Pinpoint the cell where the given text exists, returning its (X, Y) midpoint coordinate. 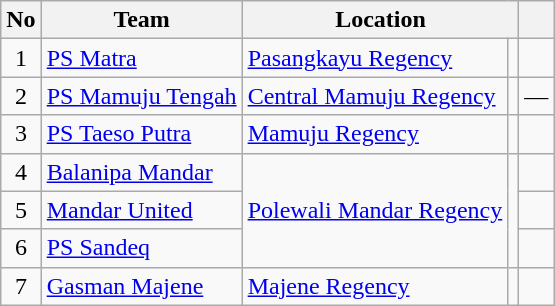
Team (142, 20)
Gasman Majene (142, 286)
3 (21, 134)
1 (21, 58)
6 (21, 248)
PS Matra (142, 58)
4 (21, 172)
Balanipa Mandar (142, 172)
— (536, 96)
PS Mamuju Tengah (142, 96)
Mamuju Regency (375, 134)
2 (21, 96)
Location (380, 20)
PS Sandeq (142, 248)
Majene Regency (375, 286)
7 (21, 286)
Central Mamuju Regency (375, 96)
PS Taeso Putra (142, 134)
Mandar United (142, 210)
5 (21, 210)
No (21, 20)
Polewali Mandar Regency (375, 210)
Pasangkayu Regency (375, 58)
